For the text-containing cell, return its midpoint in [x, y] coordinate format. 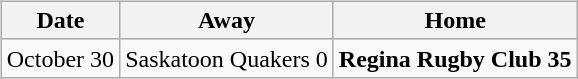
Date [60, 20]
Regina Rugby Club 35 [455, 58]
Saskatoon Quakers 0 [227, 58]
Home [455, 20]
October 30 [60, 58]
Away [227, 20]
